Extract the (x, y) coordinate from the center of the cell holding the provided text.  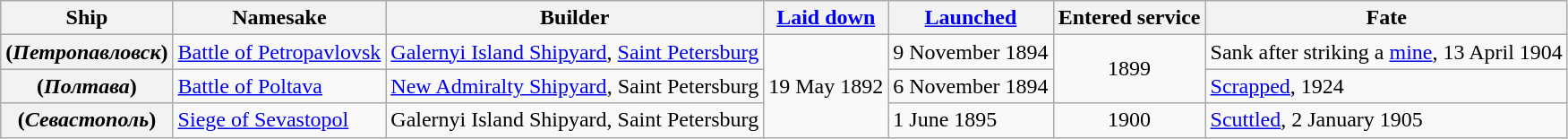
Ship (87, 18)
(Севастополь) (87, 120)
19 May 1892 (826, 86)
Battle of Petropavlovsk (279, 52)
Builder (575, 18)
Sank after striking a mine, 13 April 1904 (1386, 52)
Scrapped, 1924 (1386, 86)
Launched (971, 18)
6 November 1894 (971, 86)
9 November 1894 (971, 52)
Entered service (1129, 18)
1899 (1129, 69)
Namesake (279, 18)
New Admiralty Shipyard, Saint Petersburg (575, 86)
1900 (1129, 120)
(Полтава) (87, 86)
Fate (1386, 18)
Scuttled, 2 January 1905 (1386, 120)
(Петропавловск) (87, 52)
1 June 1895 (971, 120)
Siege of Sevastopol (279, 120)
Battle of Poltava (279, 86)
Laid down (826, 18)
